Pinpoint the cell where the given text exists, returning its (X, Y) midpoint coordinate. 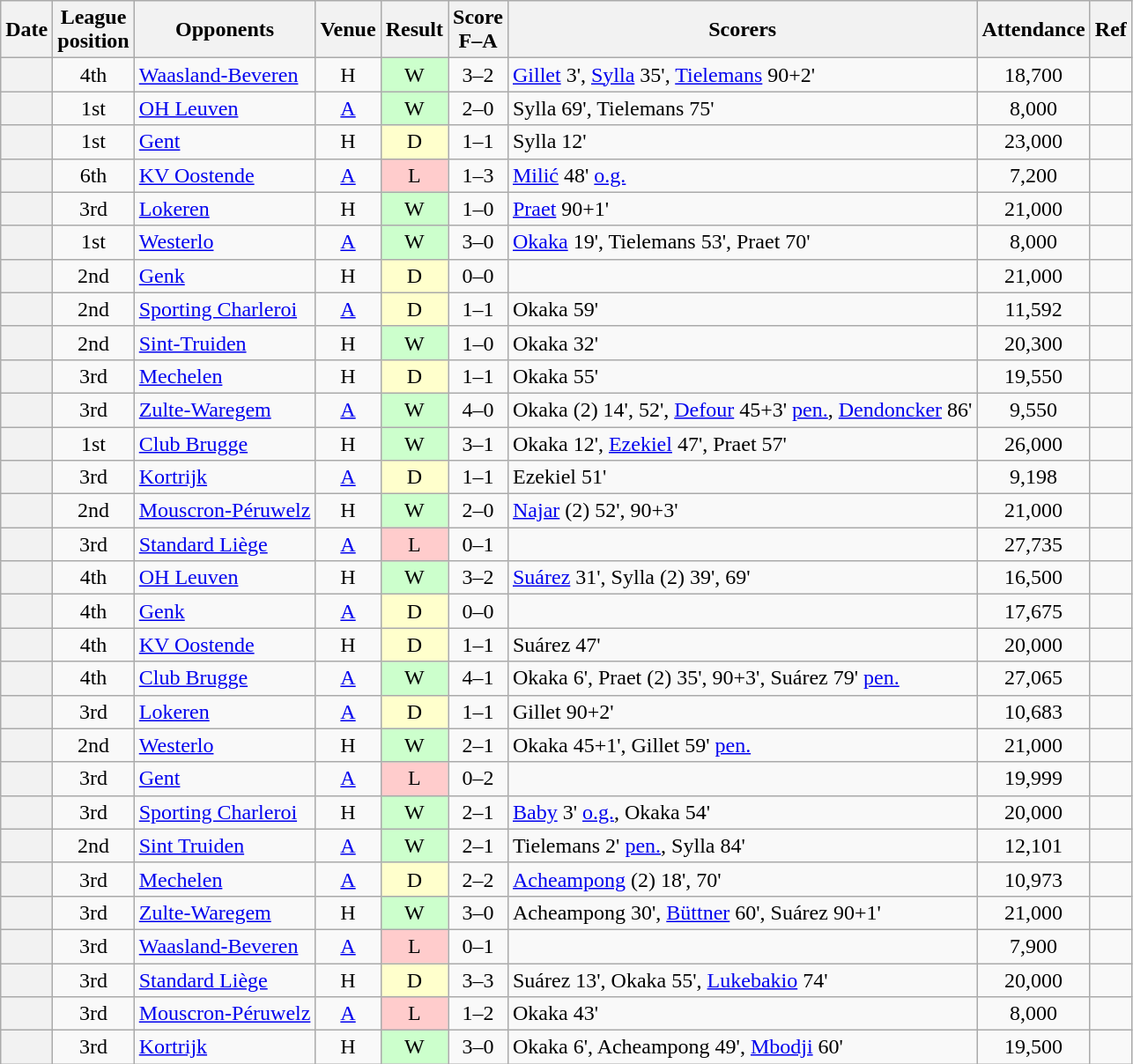
Ref (1110, 30)
Okaka 32' (742, 343)
6th (93, 175)
Acheampong 30', Büttner 60', Suárez 90+1' (742, 913)
Okaka 12', Ezekiel 47', Praet 57' (742, 443)
Scorers (742, 30)
19,500 (1033, 1047)
10,973 (1033, 879)
Baby 3' o.g., Okaka 54' (742, 812)
17,675 (1033, 611)
Najar (2) 52', 90+3' (742, 511)
9,198 (1033, 477)
Suárez 31', Sylla (2) 39', 69' (742, 578)
ScoreF–A (478, 30)
Suárez 13', Okaka 55', Lukebakio 74' (742, 980)
Date (26, 30)
12,101 (1033, 846)
Milić 48' o.g. (742, 175)
Sint Truiden (225, 846)
Venue (348, 30)
10,683 (1033, 712)
18,700 (1033, 75)
Okaka 55' (742, 376)
23,000 (1033, 142)
27,065 (1033, 678)
26,000 (1033, 443)
Sylla 69', Tielemans 75' (742, 108)
9,550 (1033, 410)
4–0 (478, 410)
27,735 (1033, 544)
Okaka 19', Tielemans 53', Praet 70' (742, 242)
Okaka 59' (742, 309)
11,592 (1033, 309)
19,550 (1033, 376)
16,500 (1033, 578)
7,900 (1033, 946)
Okaka (2) 14', 52', Defour 45+3' pen., Dendoncker 86' (742, 410)
Okaka 6', Acheampong 49', Mbodji 60' (742, 1047)
0–2 (478, 779)
Sint-Truiden (225, 343)
Suárez 47' (742, 645)
Result (414, 30)
Ezekiel 51' (742, 477)
Opponents (225, 30)
7,200 (1033, 175)
Okaka 45+1', Gillet 59' pen. (742, 745)
20,300 (1033, 343)
2–2 (478, 879)
1–3 (478, 175)
Tielemans 2' pen., Sylla 84' (742, 846)
Praet 90+1' (742, 209)
3–3 (478, 980)
Acheampong (2) 18', 70' (742, 879)
Attendance (1033, 30)
Okaka 43' (742, 1014)
3–1 (478, 443)
Gillet 3', Sylla 35', Tielemans 90+2' (742, 75)
Okaka 6', Praet (2) 35', 90+3', Suárez 79' pen. (742, 678)
4–1 (478, 678)
1–2 (478, 1014)
Leagueposition (93, 30)
19,999 (1033, 779)
Gillet 90+2' (742, 712)
Sylla 12' (742, 142)
